Locate the cell with the specified text and output its (X, Y) center coordinate. 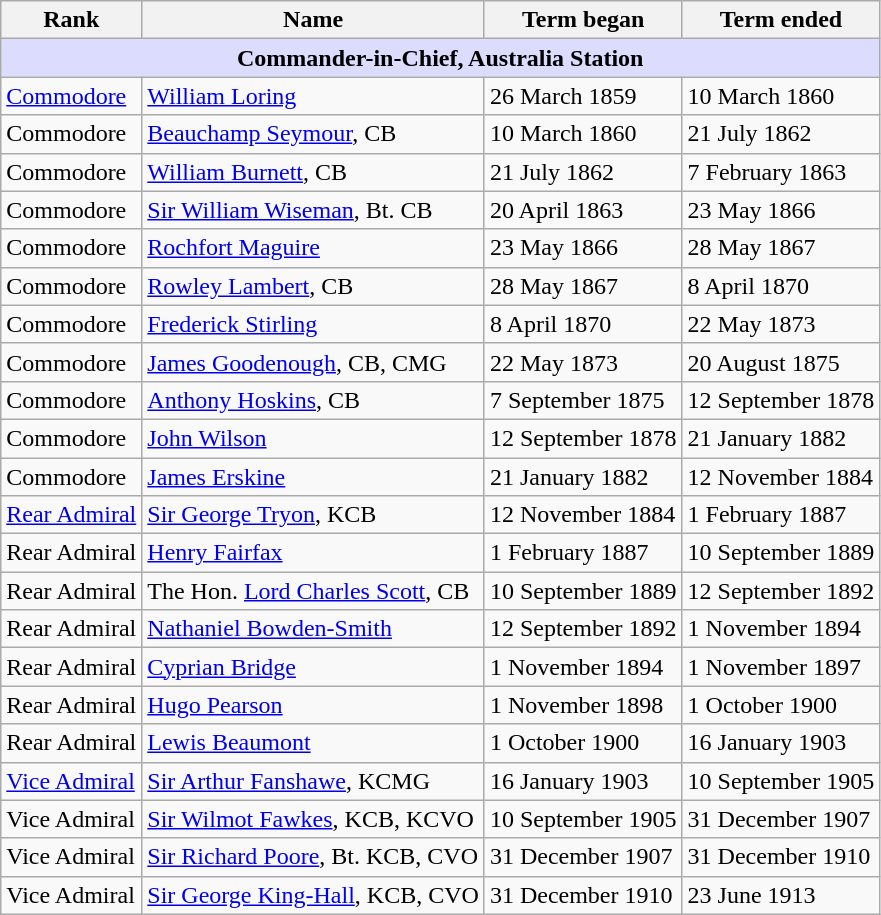
William Burnett, CB (314, 172)
Sir Wilmot Fawkes, KCB, KCVO (314, 819)
James Erskine (314, 477)
The Hon. Lord Charles Scott, CB (314, 591)
7 February 1863 (781, 172)
Rowley Lambert, CB (314, 286)
Sir George King-Hall, KCB, CVO (314, 895)
Term ended (781, 20)
Cyprian Bridge (314, 667)
23 June 1913 (781, 895)
John Wilson (314, 438)
Name (314, 20)
20 August 1875 (781, 362)
7 September 1875 (583, 400)
William Loring (314, 96)
Term began (583, 20)
1 November 1898 (583, 705)
20 April 1863 (583, 210)
Sir Richard Poore, Bt. KCB, CVO (314, 857)
Hugo Pearson (314, 705)
Sir Arthur Fanshawe, KCMG (314, 781)
Sir William Wiseman, Bt. CB (314, 210)
1 November 1897 (781, 667)
Sir George Tryon, KCB (314, 515)
Henry Fairfax (314, 553)
Beauchamp Seymour, CB (314, 134)
Commander-in-Chief, Australia Station (440, 58)
Rochfort Maguire (314, 248)
Lewis Beaumont (314, 743)
Anthony Hoskins, CB (314, 400)
Frederick Stirling (314, 324)
Nathaniel Bowden-Smith (314, 629)
Rank (72, 20)
James Goodenough, CB, CMG (314, 362)
26 March 1859 (583, 96)
